Return (x, y) of the center of cell containing provided text 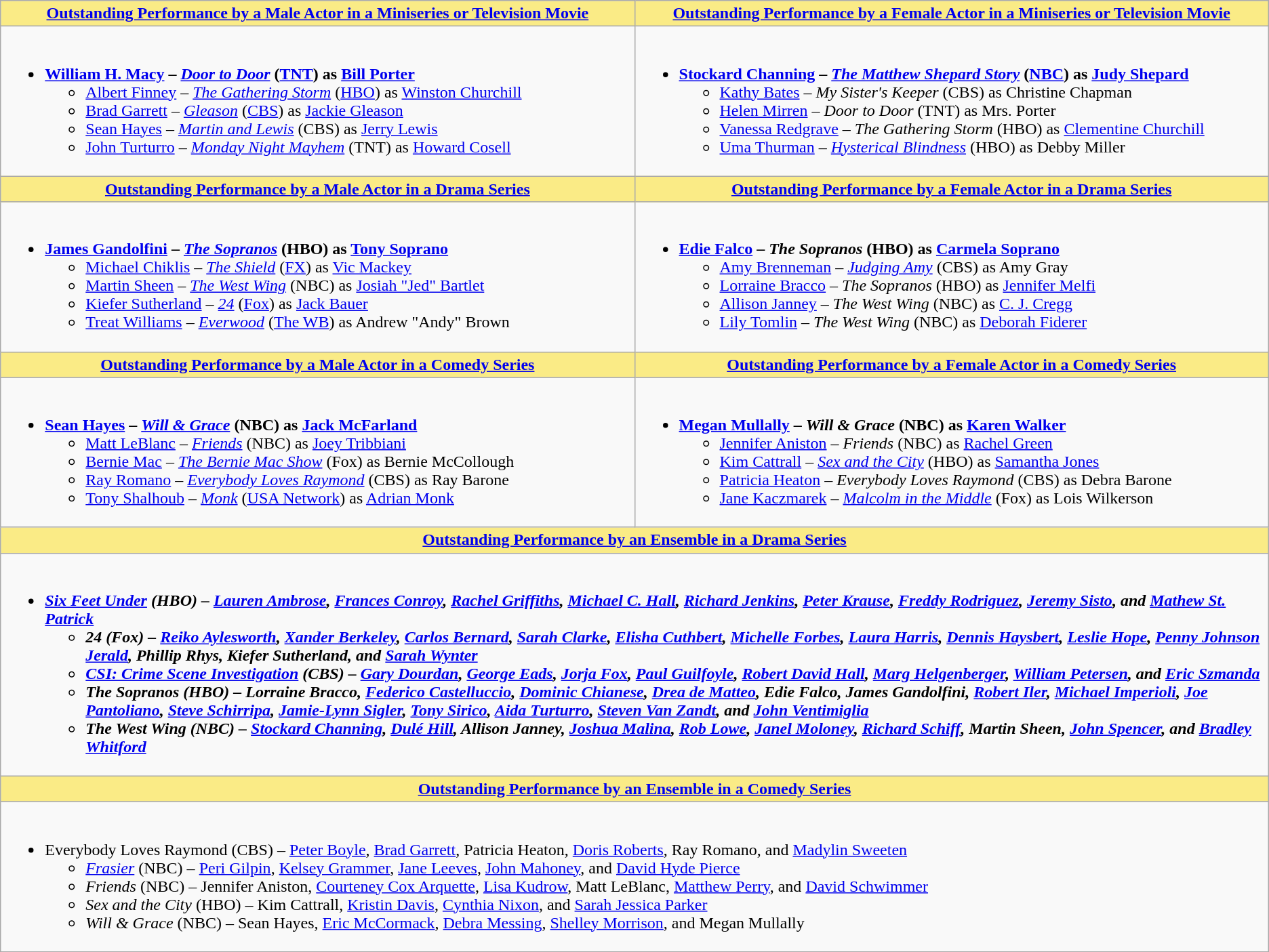
Outstanding Performance by a Male Actor in a Miniseries or Television Movie (317, 14)
Outstanding Performance by a Female Actor in a Miniseries or Television Movie (952, 14)
Outstanding Performance by a Male Actor in a Drama Series (317, 189)
Outstanding Performance by a Male Actor in a Comedy Series (317, 365)
Outstanding Performance by a Female Actor in a Comedy Series (952, 365)
Outstanding Performance by a Female Actor in a Drama Series (952, 189)
Outstanding Performance by an Ensemble in a Comedy Series (634, 789)
Outstanding Performance by an Ensemble in a Drama Series (634, 540)
